Find where the given text appears and provide that cell's center as (X, Y) coordinate. 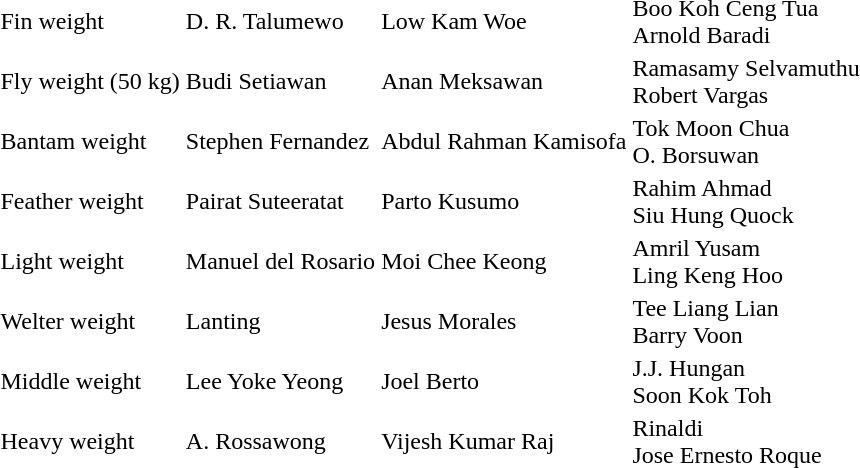
Moi Chee Keong (504, 262)
Manuel del Rosario (280, 262)
Abdul Rahman Kamisofa (504, 142)
Parto Kusumo (504, 202)
Anan Meksawan (504, 82)
Stephen Fernandez (280, 142)
Lee Yoke Yeong (280, 382)
Budi Setiawan (280, 82)
Lanting (280, 322)
Pairat Suteeratat (280, 202)
Joel Berto (504, 382)
Jesus Morales (504, 322)
